Locate the cell with the specified text and output its (x, y) center coordinate. 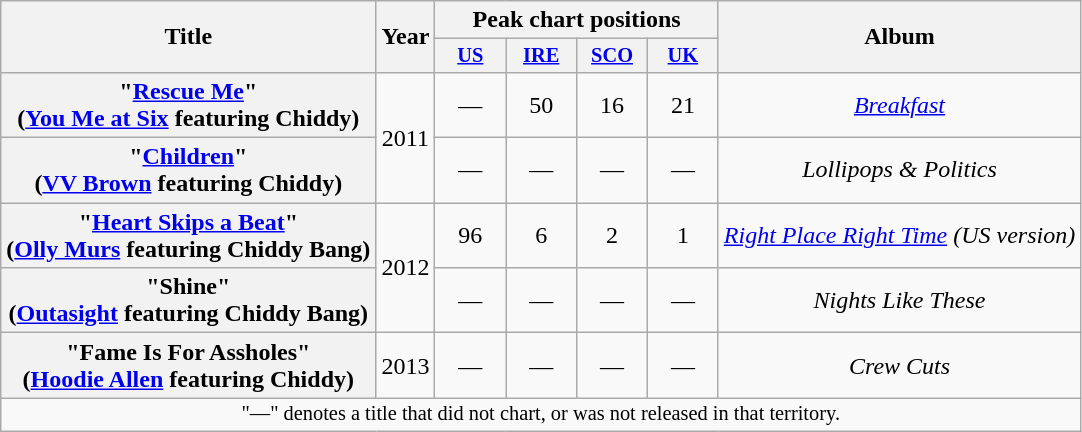
Crew Cuts (899, 366)
"Fame Is For Assholes"(Hoodie Allen featuring Chiddy) (188, 366)
Right Place Right Time (US version) (899, 236)
16 (612, 104)
"—" denotes a title that did not chart, or was not released in that territory. (541, 415)
UK (682, 56)
SCO (612, 56)
"Rescue Me"(You Me at Six featuring Chiddy) (188, 104)
Year (406, 37)
Lollipops & Politics (899, 170)
96 (470, 236)
"Shine"(Outasight featuring Chiddy Bang) (188, 300)
2012 (406, 268)
Title (188, 37)
21 (682, 104)
1 (682, 236)
"Heart Skips a Beat"(Olly Murs featuring Chiddy Bang) (188, 236)
IRE (542, 56)
Peak chart positions (576, 20)
50 (542, 104)
2011 (406, 137)
Album (899, 37)
US (470, 56)
6 (542, 236)
Nights Like These (899, 300)
Breakfast (899, 104)
2 (612, 236)
"Children"(VV Brown featuring Chiddy) (188, 170)
2013 (406, 366)
